Locate the cell with the specified text and output its [X, Y] center coordinate. 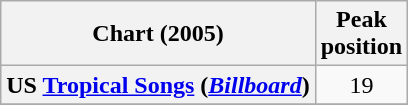
US Tropical Songs (Billboard) [158, 85]
19 [361, 85]
Peakposition [361, 34]
Chart (2005) [158, 34]
